Extract the (X, Y) coordinate from the center of the cell holding the provided text.  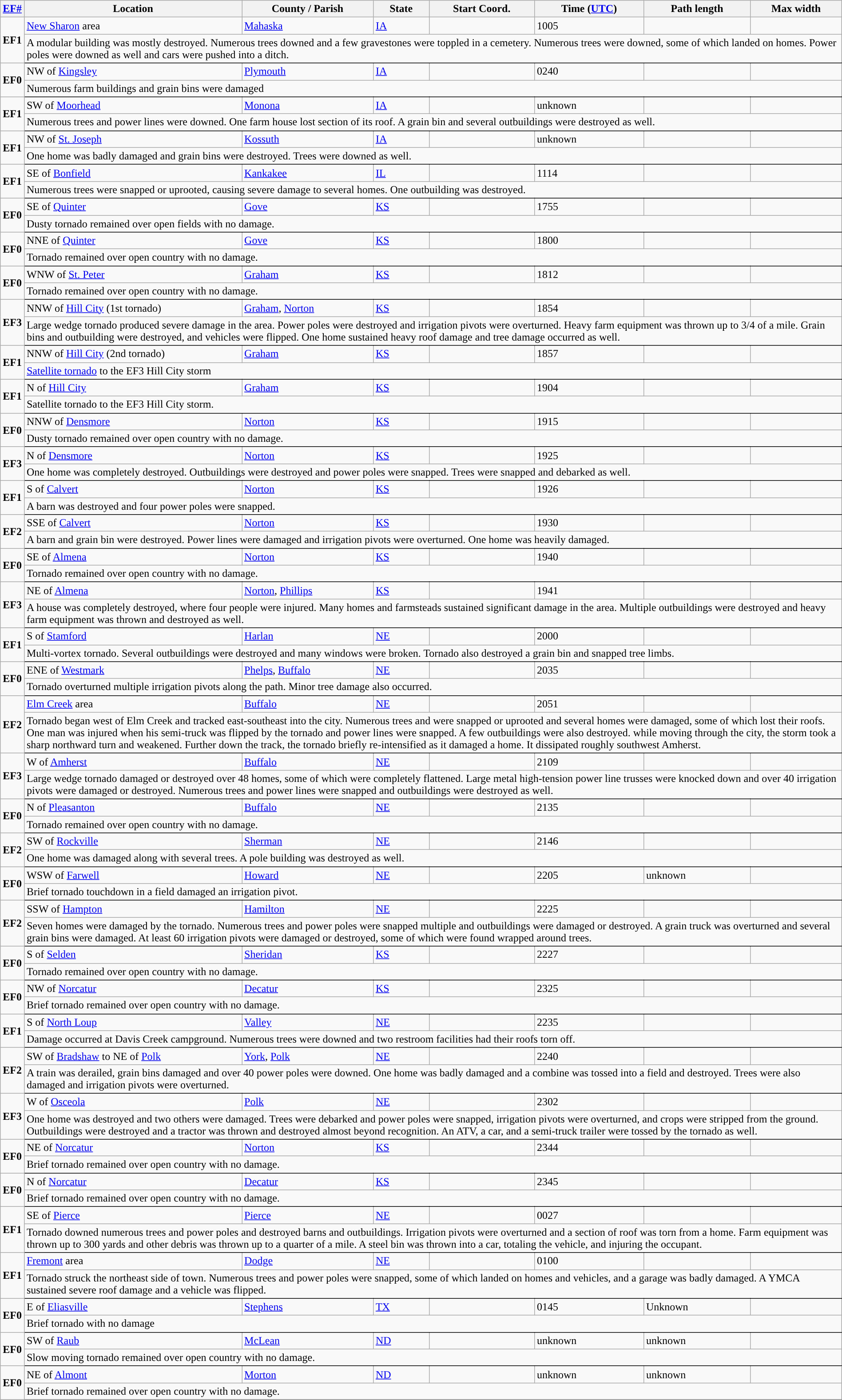
Brief tornado touchdown in a field damaged an irrigation pivot. (433, 892)
SW of Moorhead (133, 105)
WSW of Farwell (133, 875)
Numerous trees and power lines were downed. One farm house lost section of its roof. A grain bin and several outbuildings were destroyed as well. (433, 122)
NNW of Hill City (1st tornado) (133, 308)
Satellite tornado to the EF3 Hill City storm (433, 371)
One home was completely destroyed. Outbuildings were destroyed and power poles were snapped. Trees were snapped and debarked as well. (433, 472)
A barn was destroyed and four power poles were snapped. (433, 506)
Dodge (308, 1261)
Plymouth (308, 71)
1940 (589, 557)
W of Amherst (133, 761)
2235 (589, 1022)
NE of Norcatur (133, 1148)
NNE of Quinter (133, 241)
1925 (589, 455)
SW of Bradshaw to NE of Polk (133, 1056)
N of Pleasanton (133, 807)
SE of Almena (133, 557)
1857 (589, 354)
SE of Pierce (133, 1215)
Graham, Norton (308, 308)
1941 (589, 591)
Tornado overturned multiple irrigation pivots along the path. Minor tree damage also occurred. (433, 687)
0145 (589, 1307)
SSW of Hampton (133, 909)
One home was damaged along with several trees. A pole building was destroyed as well. (433, 858)
County / Parish (308, 9)
Morton (308, 1374)
Max width (796, 9)
Polk (308, 1102)
Dusty tornado remained over open fields with no damage. (433, 223)
Dusty tornado remained over open country with no damage. (433, 438)
Phelps, Buffalo (308, 670)
0027 (589, 1215)
2227 (589, 955)
NNW of Hill City (2nd tornado) (133, 354)
0100 (589, 1261)
S of Stamford (133, 636)
Valley (308, 1022)
TX (401, 1307)
Fremont area (133, 1261)
1114 (589, 173)
State (401, 9)
1005 (589, 26)
Kankakee (308, 173)
1904 (589, 388)
Brief tornado with no damage (433, 1324)
EF# (12, 9)
Path length (697, 9)
1915 (589, 421)
2344 (589, 1148)
Harlan (308, 636)
1812 (589, 274)
Norton, Phillips (308, 591)
2240 (589, 1056)
McLean (308, 1341)
N of Norcatur (133, 1182)
One home was badly damaged and grain bins were destroyed. Trees were downed as well. (433, 156)
2146 (589, 841)
S of North Loup (133, 1022)
New Sharon area (133, 26)
Sheridan (308, 955)
SE of Quinter (133, 206)
SSE of Calvert (133, 523)
1755 (589, 206)
2109 (589, 761)
NE of Almont (133, 1374)
ENE of Westmark (133, 670)
2051 (589, 704)
York, Polk (308, 1056)
IL (401, 173)
Kossuth (308, 139)
SE of Bonfield (133, 173)
2000 (589, 636)
E of Eliasville (133, 1307)
2345 (589, 1182)
Satellite tornado to the EF3 Hill City storm. (433, 405)
Multi-vortex tornado. Several outbuildings were destroyed and many windows were broken. Tornado also destroyed a grain bin and snapped tree limbs. (433, 653)
2135 (589, 807)
0240 (589, 71)
Slow moving tornado remained over open country with no damage. (433, 1357)
S of Selden (133, 955)
2302 (589, 1102)
Mahaska (308, 26)
W of Osceola (133, 1102)
NNW of Densmore (133, 421)
Numerous trees were snapped or uprooted, causing severe damage to several homes. One outbuilding was destroyed. (433, 190)
NW of St. Joseph (133, 139)
2225 (589, 909)
Howard (308, 875)
Monona (308, 105)
1926 (589, 489)
Numerous farm buildings and grain bins were damaged (433, 88)
A barn and grain bin were destroyed. Power lines were damaged and irrigation pivots were overturned. One home was heavily damaged. (433, 540)
1800 (589, 241)
Start Coord. (481, 9)
Hamilton (308, 909)
1930 (589, 523)
Time (UTC) (589, 9)
WNW of St. Peter (133, 274)
2205 (589, 875)
Location (133, 9)
NW of Norcatur (133, 988)
N of Densmore (133, 455)
1854 (589, 308)
NW of Kingsley (133, 71)
Pierce (308, 1215)
Stephens (308, 1307)
SW of Rockville (133, 841)
2035 (589, 670)
NE of Almena (133, 591)
S of Calvert (133, 489)
Unknown (697, 1307)
N of Hill City (133, 388)
2325 (589, 988)
Damage occurred at Davis Creek campground. Numerous trees were downed and two restroom facilities had their roofs torn off. (433, 1039)
SW of Raub (133, 1341)
Elm Creek area (133, 704)
Sherman (308, 841)
